Capture the cell that displays the provided text and extract its (x, y) central coordinate. 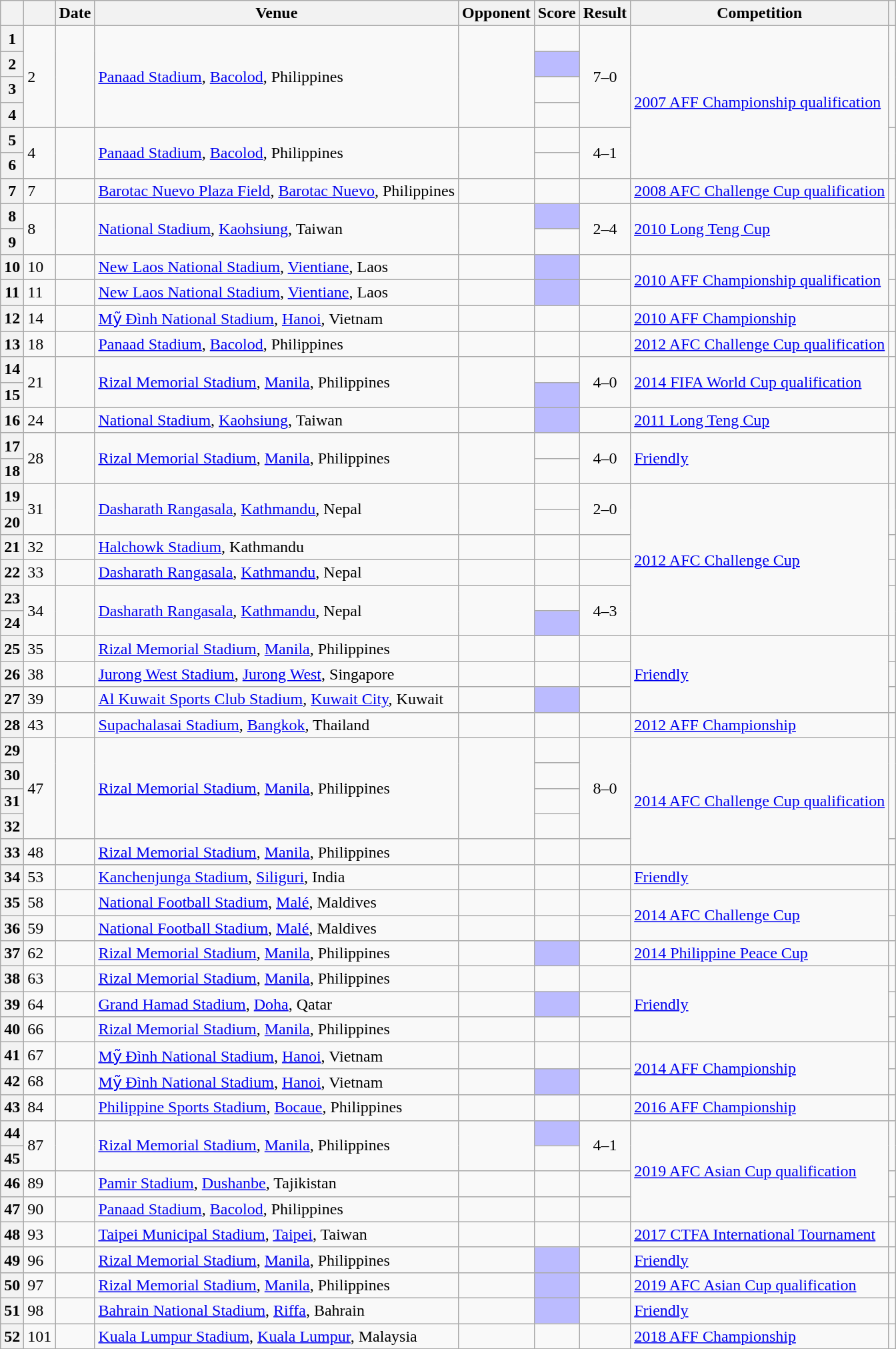
64 (40, 1004)
37 (12, 954)
63 (40, 979)
30 (12, 776)
2008 AFC Challenge Cup qualification (760, 191)
2017 CTFA International Tournament (760, 1234)
2014 AFC Challenge Cup qualification (760, 801)
2010 AFF Championship qualification (760, 279)
23 (12, 598)
2014 AFF Championship (760, 1068)
Al Kuwait Sports Club Stadium, Kuwait City, Kuwait (277, 700)
90 (40, 1209)
26 (12, 674)
87 (40, 1146)
97 (40, 1285)
59 (40, 928)
84 (40, 1108)
101 (40, 1336)
17 (12, 445)
58 (40, 902)
41 (12, 1056)
Score (557, 13)
2012 AFF Championship (760, 725)
Kanchenjunga Stadium, Siliguri, India (277, 877)
3 (12, 89)
29 (12, 750)
52 (12, 1336)
22 (12, 573)
2010 AFF Championship (760, 319)
6 (12, 165)
66 (40, 1030)
12 (12, 319)
8–0 (605, 788)
2–0 (605, 509)
Competition (760, 13)
Opponent (497, 13)
7–0 (605, 77)
2016 AFF Championship (760, 1108)
44 (12, 1133)
Kuala Lumpur Stadium, Kuala Lumpur, Malaysia (277, 1336)
2018 AFF Championship (760, 1336)
Philippine Sports Stadium, Bocaue, Philippines (277, 1108)
Barotac Nuevo Plaza Field, Barotac Nuevo, Philippines (277, 191)
Taipei Municipal Stadium, Taipei, Taiwan (277, 1234)
49 (12, 1260)
42 (12, 1082)
20 (12, 522)
50 (12, 1285)
5 (12, 140)
Date (75, 13)
51 (12, 1310)
98 (40, 1310)
2014 AFC Challenge Cup (760, 915)
13 (12, 344)
Pamir Stadium, Dushanbe, Tajikistan (277, 1184)
Jurong West Stadium, Jurong West, Singapore (277, 674)
2014 FIFA World Cup qualification (760, 382)
2010 Long Teng Cup (760, 229)
2014 Philippine Peace Cup (760, 954)
25 (12, 649)
Halchowk Stadium, Kathmandu (277, 547)
62 (40, 954)
9 (12, 241)
4–3 (605, 611)
27 (12, 700)
15 (12, 395)
Venue (277, 13)
Result (605, 13)
16 (12, 420)
1 (12, 39)
2–4 (605, 229)
Grand Hamad Stadium, Doha, Qatar (277, 1004)
Bahrain National Stadium, Riffa, Bahrain (277, 1310)
89 (40, 1184)
2007 AFF Championship qualification (760, 102)
67 (40, 1056)
68 (40, 1082)
53 (40, 877)
19 (12, 496)
36 (12, 928)
40 (12, 1030)
93 (40, 1234)
2012 AFC Challenge Cup (760, 559)
46 (12, 1184)
2012 AFC Challenge Cup qualification (760, 344)
Supachalasai Stadium, Bangkok, Thailand (277, 725)
96 (40, 1260)
45 (12, 1158)
2011 Long Teng Cup (760, 420)
